From the cell containing the given text, extract its center point as [X, Y] coordinate. 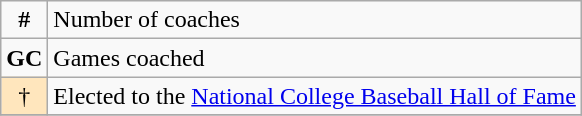
Elected to the National College Baseball Hall of Fame [315, 96]
Number of coaches [315, 20]
Games coached [315, 58]
† [24, 96]
# [24, 20]
GC [24, 58]
